Output the (x, y) coordinate of the center of the cell containing the given text.  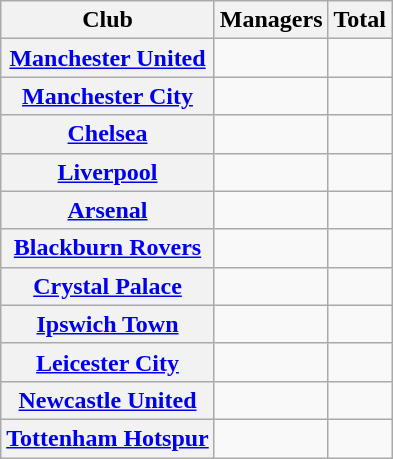
Blackburn Rovers (108, 248)
Total (360, 20)
Liverpool (108, 172)
Club (108, 20)
Leicester City (108, 362)
Manchester City (108, 96)
Tottenham Hotspur (108, 438)
Arsenal (108, 210)
Managers (271, 20)
Newcastle United (108, 400)
Chelsea (108, 134)
Crystal Palace (108, 286)
Ipswich Town (108, 324)
Manchester United (108, 58)
